From the cell containing the given text, extract its center point as (X, Y) coordinate. 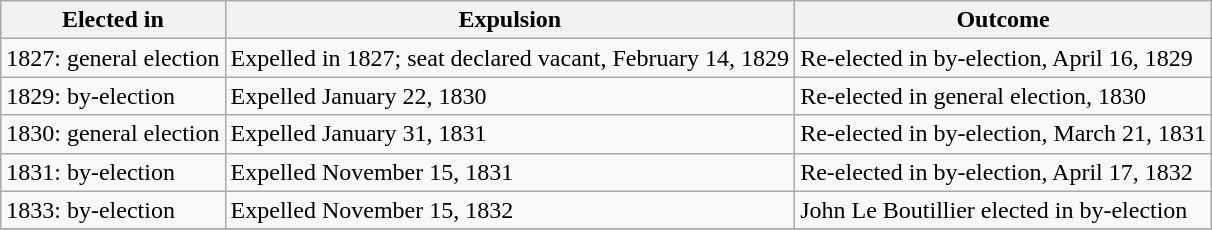
1830: general election (113, 134)
Expelled January 22, 1830 (510, 96)
1831: by-election (113, 172)
Expelled in 1827; seat declared vacant, February 14, 1829 (510, 58)
John Le Boutillier elected in by-election (1004, 210)
Re-elected in by-election, April 16, 1829 (1004, 58)
Outcome (1004, 20)
Expulsion (510, 20)
Expelled January 31, 1831 (510, 134)
Re-elected in by-election, March 21, 1831 (1004, 134)
Elected in (113, 20)
Re-elected in by-election, April 17, 1832 (1004, 172)
Expelled November 15, 1831 (510, 172)
Re-elected in general election, 1830 (1004, 96)
1827: general election (113, 58)
Expelled November 15, 1832 (510, 210)
1833: by-election (113, 210)
1829: by-election (113, 96)
